Return the [X, Y] coordinate for the center point of the cell that contains the specified text.  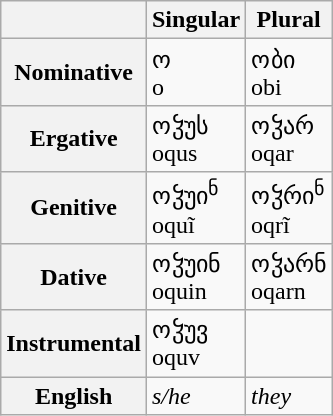
ოჴარნoqarn [289, 276]
Ergative [74, 138]
s/he [196, 396]
Nominative [74, 72]
ობიobi [289, 72]
ოჴუსoqus [196, 138]
Genitive [74, 208]
ოჴუინoquin [196, 276]
Instrumental [74, 344]
ოჴუვoquv [196, 344]
they [289, 396]
Dative [74, 276]
ოo [196, 72]
Plural [289, 20]
ოჴრინoqrĩ [289, 208]
ოჴუინoquĩ [196, 208]
Singular [196, 20]
English [74, 396]
ოჴარoqar [289, 138]
